Return the (X, Y) coordinate for the center point of the cell that contains the specified text.  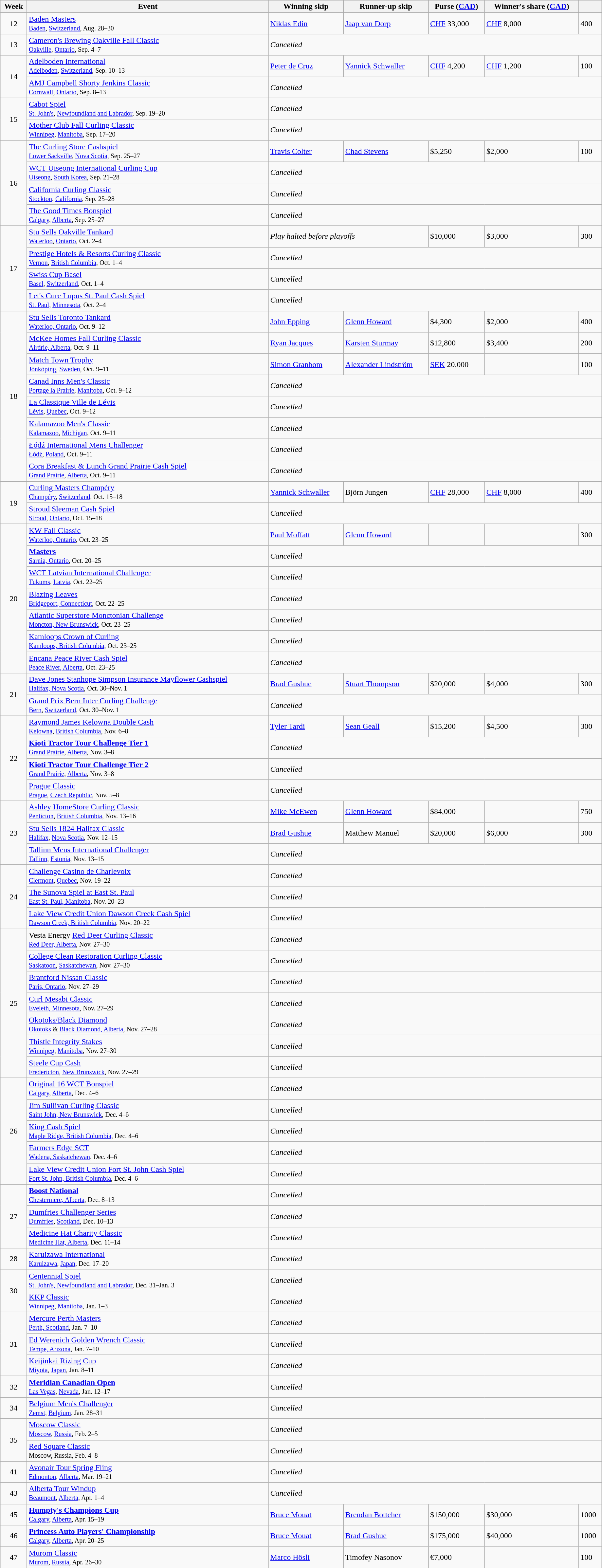
Princess Auto Players' Championship Calgary, Alberta, Apr. 20–25 (148, 1536)
John Epping (306, 322)
Lake View Credit Union Dawson Creek Cash Spiel Dawson Creek, British Columbia, Nov. 20–22 (148, 918)
Mercure Perth Masters Perth, Scotland, Jan. 7–10 (148, 1323)
CHF 33,000 (456, 24)
30 (14, 1291)
Karuizawa International Karuizawa, Japan, Dec. 17–20 (148, 1259)
Timofey Nasonov (386, 1557)
$12,800 (456, 343)
Stu Sells 1824 Halifax Classic Halifax, Nova Scotia, Nov. 12–15 (148, 833)
Thistle Integrity Stakes Winnipeg, Manitoba, Nov. 27–30 (148, 1046)
Avonair Tour Spring Fling Edmonton, Alberta, Mar. 19–21 (148, 1472)
Challenge Casino de Charlevoix Clermont, Quebec, Nov. 19–22 (148, 876)
Marco Hösli (306, 1557)
Kamloops Crown of Curling Kamloops, British Columbia, Oct. 23–25 (148, 641)
Blazing Leaves Bridgeport, Connecticut, Oct. 22–25 (148, 599)
Humpty's Champions Cup Calgary, Alberta, Apr. 15–19 (148, 1515)
Winner's share (CAD) (532, 7)
Dave Jones Stanhope Simpson Insurance Mayflower Cashspiel Halifax, Nova Scotia, Oct. 30–Nov. 1 (148, 684)
31 (14, 1344)
Farmers Edge SCT Wadena, Saskatchewan, Dec. 4–6 (148, 1153)
Björn Jungen (386, 492)
Cora Breakfast & Lunch Grand Prairie Cash Spiel Grand Prairie, Alberta, Oct. 9–11 (148, 471)
$3,000 (532, 236)
200 (591, 343)
Okotoks/Black Diamond Okotoks & Black Diamond, Alberta, Nov. 27–28 (148, 1025)
$4,500 (532, 726)
24 (14, 896)
16 (14, 183)
Week (14, 7)
47 (14, 1557)
Original 16 WCT Bonspiel Calgary, Alberta, Dec. 4–6 (148, 1088)
Travis Colter (306, 151)
22 (14, 758)
Prague Classic Prague, Czech Republic, Nov. 5–8 (148, 790)
Łódź International Mens Challenger Łódź, Poland, Oct. 9–11 (148, 449)
13 (14, 45)
Let's Cure Lupus St. Paul Cash Spiel St. Paul, Minnesota, Oct. 2–4 (148, 301)
Masters Sarnia, Ontario, Oct. 20–25 (148, 556)
Niklas Edin (306, 24)
Stu Sells Oakville Tankard Waterloo, Ontario, Oct. 2–4 (148, 236)
Baden Masters Baden, Switzerland, Aug. 28–30 (148, 24)
Mike McEwen (306, 811)
Jaap van Dorp (386, 24)
Ashley HomeStore Curling Classic Penticton, British Columbia, Nov. 13–16 (148, 811)
CHF 28,000 (456, 492)
Brendan Bottcher (386, 1515)
WCT Latvian International Challenger Tukums, Latvia, Oct. 22–25 (148, 577)
Ed Werenich Golden Wrench Classic Tempe, Arizona, Jan. 7–10 (148, 1344)
Adelboden International Adelboden, Switzerland, Sep. 10–13 (148, 66)
Moscow Classic Moscow, Russia, Feb. 2–5 (148, 1430)
41 (14, 1472)
Play halted before playoffs (348, 236)
12 (14, 24)
Raymond James Kelowna Double Cash Kelowna, British Columbia, Nov. 6–8 (148, 726)
Alexander Lindström (386, 364)
750 (591, 811)
$4,000 (532, 684)
Steele Cup Cash Fredericton, New Brunswick, Nov. 27–29 (148, 1067)
27 (14, 1216)
Curl Mesabi Classic Eveleth, Minnesota, Nov. 27–29 (148, 1003)
34 (14, 1408)
The Sunova Spiel at East St. Paul East St. Paul, Manitoba, Nov. 20–23 (148, 896)
23 (14, 833)
$6,000 (532, 833)
Chad Stevens (386, 151)
Alberta Tour Windup Beaumont, Alberta, Apr. 1–4 (148, 1493)
15 (14, 119)
SEK 20,000 (456, 364)
Grand Prix Bern Inter Curling Challenge Bern, Switzerland, Oct. 30–Nov. 1 (148, 705)
Peter de Cruz (306, 66)
California Curling Classic Stockton, California, Sep. 25–28 (148, 194)
Cameron's Brewing Oakville Fall Classic Oakville, Ontario, Sep. 4–7 (148, 45)
AMJ Campbell Shorty Jenkins Classic Cornwall, Ontario, Sep. 8–13 (148, 87)
$84,000 (456, 811)
Keijinkai Rizing Cup Miyota, Japan, Jan. 8–11 (148, 1365)
20 (14, 599)
$15,200 (456, 726)
Medicine Hat Charity Classic Medicine Hat, Alberta, Dec. 11–14 (148, 1238)
Stu Sells Toronto Tankard Waterloo, Ontario, Oct. 9–12 (148, 322)
Sean Geall (386, 726)
45 (14, 1515)
Matthew Manuel (386, 833)
Purse (CAD) (456, 7)
Mother Club Fall Curling Classic Winnipeg, Manitoba, Sep. 17–20 (148, 130)
Event (148, 7)
$3,400 (532, 343)
19 (14, 503)
Stroud Sleeman Cash Spiel Stroud, Ontario, Oct. 15–18 (148, 513)
Stuart Thompson (386, 684)
Lake View Credit Union Fort St. John Cash Spiel Fort St. John, British Columbia, Dec. 4–6 (148, 1173)
Kioti Tractor Tour Challenge Tier 2 Grand Prairie, Alberta, Nov. 3–8 (148, 769)
14 (14, 77)
18 (14, 396)
Red Square Classic Moscow, Russia, Feb. 4–8 (148, 1450)
Karsten Sturmay (386, 343)
$175,000 (456, 1536)
Kalamazoo Men's Classic Kalamazoo, Michigan, Oct. 9–11 (148, 428)
The Good Times Bonspiel Calgary, Alberta, Sep. 25–27 (148, 215)
Simon Granbom (306, 364)
32 (14, 1387)
Meridian Canadian Open Las Vegas, Nevada, Jan. 12–17 (148, 1387)
Curling Masters Champéry Champéry, Switzerland, Oct. 15–18 (148, 492)
Jim Sullivan Curling Classic Saint John, New Brunswick, Dec. 4–6 (148, 1110)
The Curling Store Cashspiel Lower Sackville, Nova Scotia, Sep. 25–27 (148, 151)
$40,000 (532, 1536)
28 (14, 1259)
Dumfries Challenger Series Dumfries, Scotland, Dec. 10–13 (148, 1216)
Tallinn Mens International Challenger Tallinn, Estonia, Nov. 13–15 (148, 854)
Brantford Nissan Classic Paris, Ontario, Nov. 27–29 (148, 982)
Cabot Spiel St. John's, Newfoundland and Labrador, Sep. 19–20 (148, 109)
CHF 4,200 (456, 66)
KKP Classic Winnipeg, Manitoba, Jan. 1–3 (148, 1302)
25 (14, 1003)
College Clean Restoration Curling Classic Saskatoon, Saskatchewan, Nov. 27–30 (148, 961)
Boost National Chestermere, Alberta, Dec. 8–13 (148, 1195)
Atlantic Superstore Monctonian Challenge Moncton, New Brunswick, Oct. 23–25 (148, 620)
$10,000 (456, 236)
Runner-up skip (386, 7)
$30,000 (532, 1515)
Vesta Energy Red Deer Curling Classic Red Deer, Alberta, Nov. 27–30 (148, 939)
17 (14, 268)
KW Fall Classic Waterloo, Ontario, Oct. 23–25 (148, 534)
King Cash Spiel Maple Ridge, British Columbia, Dec. 4–6 (148, 1131)
WCT Uiseong International Curling Cup Uiseong, South Korea, Sep. 21–28 (148, 172)
Kioti Tractor Tour Challenge Tier 1 Grand Prairie, Alberta, Nov. 3–8 (148, 748)
Murom Classic Murom, Russia, Apr. 26–30 (148, 1557)
Ryan Jacques (306, 343)
Tyler Tardi (306, 726)
Centennial Spiel St. John's, Newfoundland and Labrador, Dec. 31–Jan. 3 (148, 1280)
$150,000 (456, 1515)
Paul Moffatt (306, 534)
Winning skip (306, 7)
€7,000 (456, 1557)
McKee Homes Fall Curling Classic Airdrie, Alberta, Oct. 9–11 (148, 343)
CHF 1,200 (532, 66)
26 (14, 1131)
46 (14, 1536)
43 (14, 1493)
$5,250 (456, 151)
35 (14, 1440)
La Classique Ville de Lévis Lévis, Quebec, Oct. 9–12 (148, 407)
21 (14, 694)
Encana Peace River Cash Spiel Peace River, Alberta, Oct. 23–25 (148, 663)
Match Town Trophy Jönköping, Sweden, Oct. 9–11 (148, 364)
$4,300 (456, 322)
Swiss Cup Basel Basel, Switzerland, Oct. 1–4 (148, 279)
Canad Inns Men's Classic Portage la Prairie, Manitoba, Oct. 9–12 (148, 386)
Prestige Hotels & Resorts Curling Classic Vernon, British Columbia, Oct. 1–4 (148, 257)
Belgium Men's Challenger Zemst, Belgium, Jan. 28–31 (148, 1408)
